Output the (X, Y) coordinate of the center of the cell containing the given text.  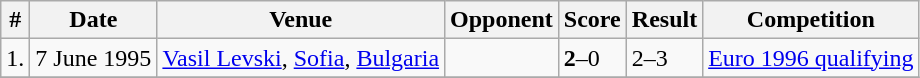
# (16, 20)
Score (592, 20)
Euro 1996 qualifying (811, 58)
Competition (811, 20)
2–3 (664, 58)
Date (94, 20)
Result (664, 20)
Vasil Levski, Sofia, Bulgaria (301, 58)
Venue (301, 20)
7 June 1995 (94, 58)
2–0 (592, 58)
1. (16, 58)
Opponent (502, 20)
